From the cell containing the given text, extract its center point as (X, Y) coordinate. 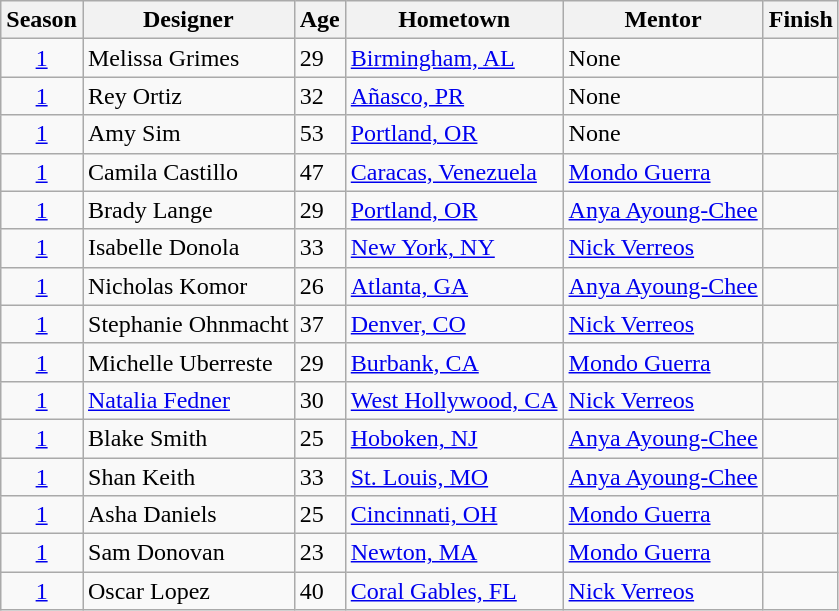
26 (320, 286)
Cincinnati, OH (454, 515)
Caracas, Venezuela (454, 172)
Finish (800, 20)
40 (320, 591)
Burbank, CA (454, 362)
Designer (188, 20)
St. Louis, MO (454, 477)
Isabelle Donola (188, 248)
New York, NY (454, 248)
37 (320, 324)
Age (320, 20)
53 (320, 134)
Coral Gables, FL (454, 591)
West Hollywood, CA (454, 400)
Stephanie Ohnmacht (188, 324)
Asha Daniels (188, 515)
Amy Sim (188, 134)
Newton, MA (454, 553)
Oscar Lopez (188, 591)
Hoboken, NJ (454, 438)
Atlanta, GA (454, 286)
Denver, CO (454, 324)
Brady Lange (188, 210)
30 (320, 400)
Mentor (663, 20)
Michelle Uberreste (188, 362)
23 (320, 553)
Natalia Fedner (188, 400)
Birmingham, AL (454, 58)
Nicholas Komor (188, 286)
Melissa Grimes (188, 58)
Blake Smith (188, 438)
Season (42, 20)
Añasco, PR (454, 96)
Shan Keith (188, 477)
32 (320, 96)
47 (320, 172)
Sam Donovan (188, 553)
Camila Castillo (188, 172)
Rey Ortiz (188, 96)
Hometown (454, 20)
